Return the (x, y) coordinate for the center point of the cell that contains the specified text.  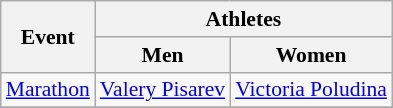
Marathon (48, 90)
Victoria Poludina (311, 90)
Event (48, 36)
Women (311, 55)
Men (162, 55)
Athletes (244, 19)
Valery Pisarev (162, 90)
